For the text-containing cell, return its midpoint in (X, Y) coordinate format. 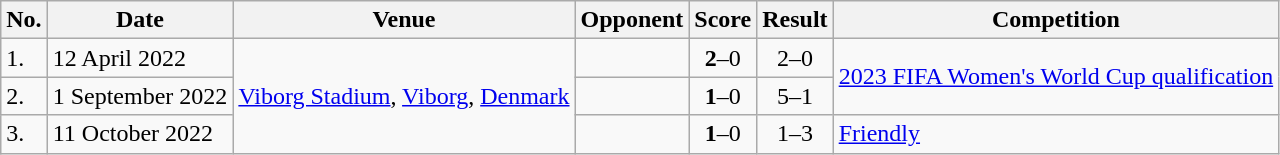
Friendly (1056, 134)
Competition (1056, 20)
2023 FIFA Women's World Cup qualification (1056, 77)
2. (24, 96)
No. (24, 20)
Result (795, 20)
Opponent (632, 20)
1 September 2022 (140, 96)
Venue (404, 20)
11 October 2022 (140, 134)
3. (24, 134)
5–1 (795, 96)
Score (723, 20)
1. (24, 58)
Viborg Stadium, Viborg, Denmark (404, 96)
12 April 2022 (140, 58)
1–3 (795, 134)
Date (140, 20)
